Return [x, y] of the center of cell containing provided text 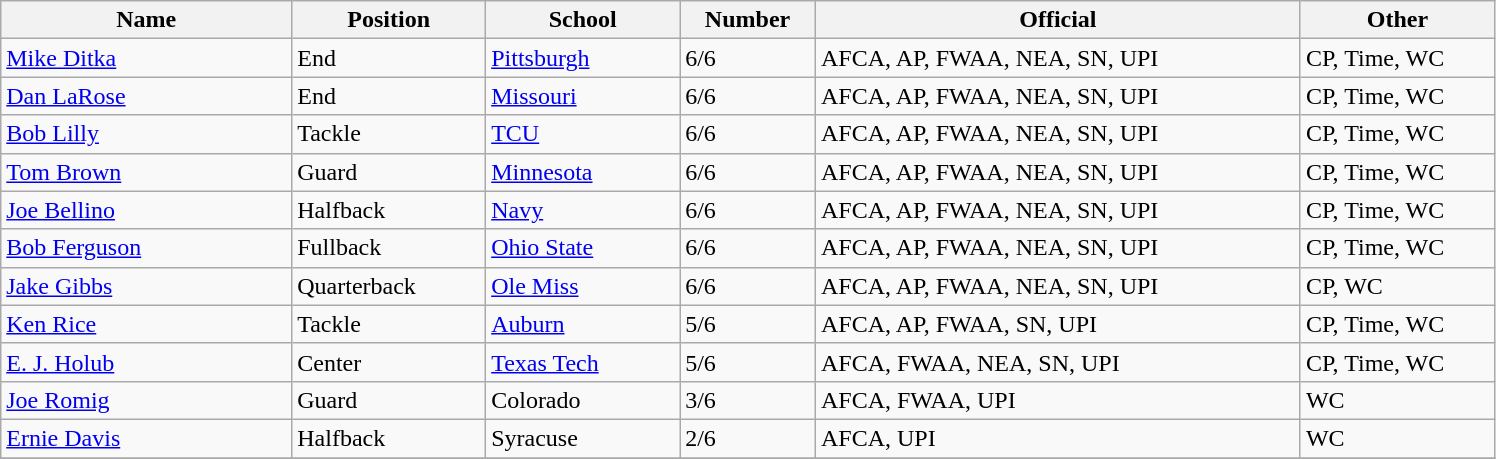
Colorado [583, 400]
Jake Gibbs [146, 286]
Other [1397, 20]
Ken Rice [146, 324]
Position [389, 20]
Bob Lilly [146, 134]
Mike Ditka [146, 58]
Bob Ferguson [146, 248]
AFCA, FWAA, UPI [1058, 400]
Ohio State [583, 248]
Joe Romig [146, 400]
Ole Miss [583, 286]
Name [146, 20]
Center [389, 362]
Syracuse [583, 438]
AFCA, AP, FWAA, SN, UPI [1058, 324]
CP, WC [1397, 286]
Minnesota [583, 172]
School [583, 20]
AFCA, UPI [1058, 438]
Pittsburgh [583, 58]
3/6 [748, 400]
Navy [583, 210]
AFCA, FWAA, NEA, SN, UPI [1058, 362]
Ernie Davis [146, 438]
Missouri [583, 96]
Quarterback [389, 286]
Fullback [389, 248]
Number [748, 20]
Texas Tech [583, 362]
Joe Bellino [146, 210]
Official [1058, 20]
Tom Brown [146, 172]
2/6 [748, 438]
E. J. Holub [146, 362]
Auburn [583, 324]
TCU [583, 134]
Dan LaRose [146, 96]
